Provide the (X, Y) coordinate of the cell's center where the given text is located.  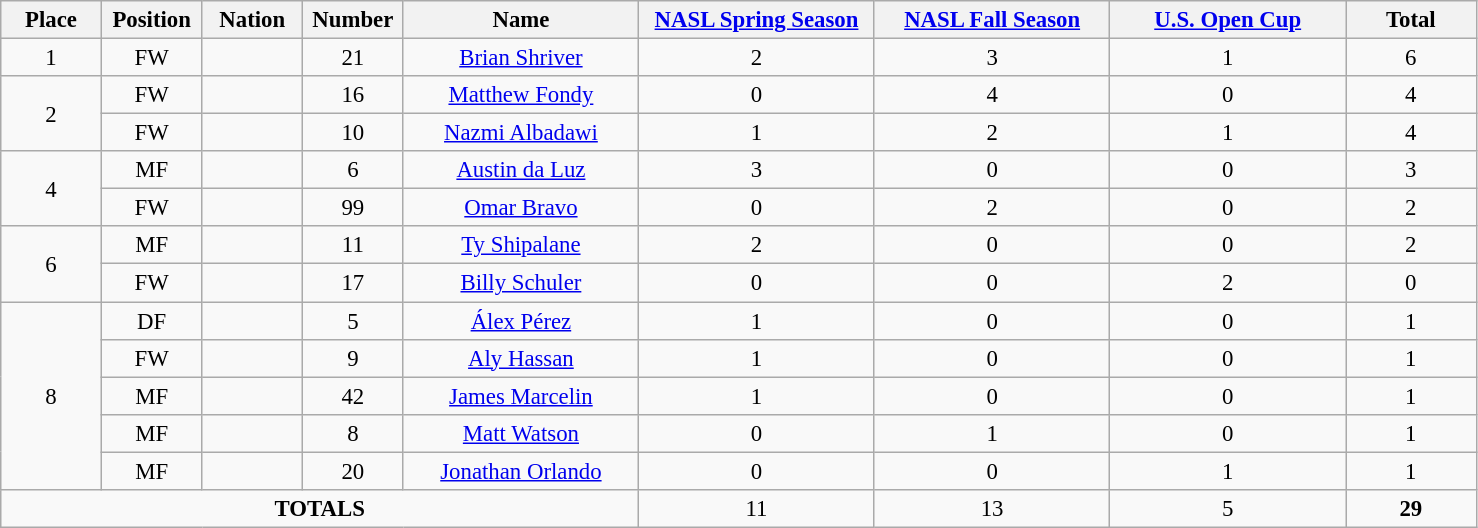
42 (354, 396)
13 (992, 509)
Aly Hassan (521, 358)
20 (354, 471)
DF (152, 321)
Nazmi Albadawi (521, 133)
Number (354, 20)
Austin da Luz (521, 170)
Nation (252, 20)
9 (354, 358)
10 (354, 133)
Billy Schuler (521, 283)
16 (354, 95)
Jonathan Orlando (521, 471)
Matt Watson (521, 433)
21 (354, 58)
Place (52, 20)
NASL Spring Season (757, 20)
Name (521, 20)
Álex Pérez (521, 321)
17 (354, 283)
Position (152, 20)
NASL Fall Season (992, 20)
Ty Shipalane (521, 245)
Brian Shriver (521, 58)
James Marcelin (521, 396)
U.S. Open Cup (1228, 20)
Omar Bravo (521, 208)
Matthew Fondy (521, 95)
Total (1412, 20)
29 (1412, 509)
TOTALS (320, 509)
99 (354, 208)
